Determine the [x, y] coordinate at the center of the cell enclosing the given text.  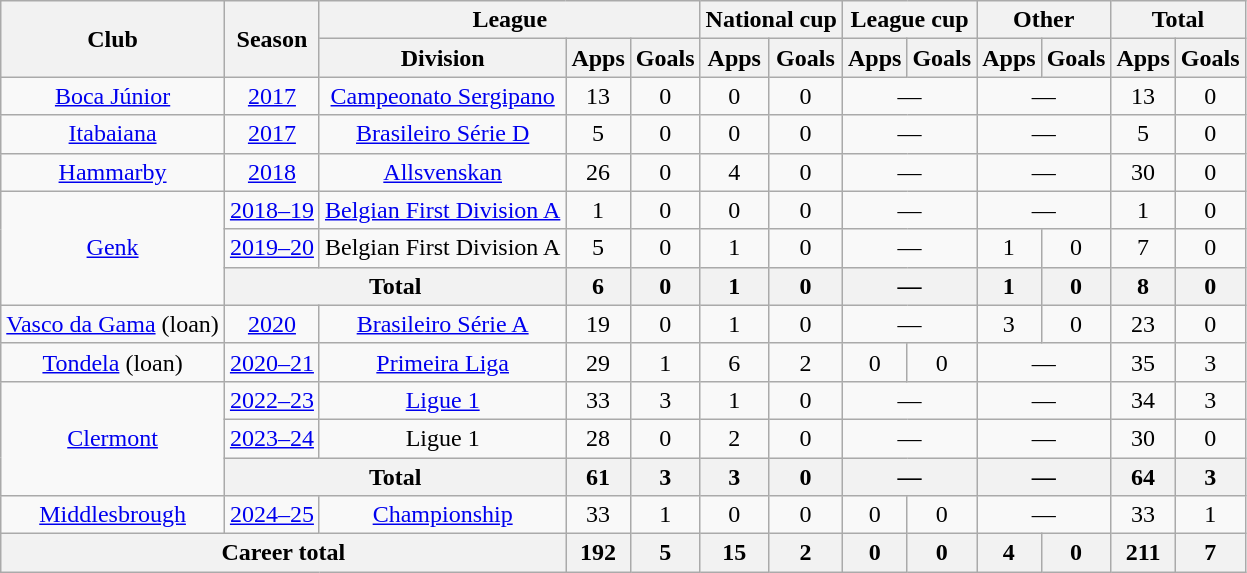
Middlesbrough [113, 515]
Season [272, 39]
26 [598, 172]
2023–24 [272, 438]
Boca Júnior [113, 96]
2018–19 [272, 210]
192 [598, 553]
Campeonato Sergipano [442, 96]
Brasileiro Série D [442, 134]
15 [734, 553]
Championship [442, 515]
35 [1143, 362]
2019–20 [272, 248]
61 [598, 477]
2020–21 [272, 362]
28 [598, 438]
19 [598, 324]
Division [442, 58]
23 [1143, 324]
Primeira Liga [442, 362]
Club [113, 39]
Tondela (loan) [113, 362]
League [510, 20]
2018 [272, 172]
8 [1143, 286]
Other [1044, 20]
Vasco da Gama (loan) [113, 324]
29 [598, 362]
Career total [284, 553]
2024–25 [272, 515]
Allsvenskan [442, 172]
64 [1143, 477]
Brasileiro Série A [442, 324]
2022–23 [272, 400]
Itabaiana [113, 134]
League cup [909, 20]
211 [1143, 553]
2020 [272, 324]
34 [1143, 400]
Hammarby [113, 172]
National cup [771, 20]
Genk [113, 248]
Clermont [113, 438]
